Capture the cell that displays the provided text and extract its [X, Y] central coordinate. 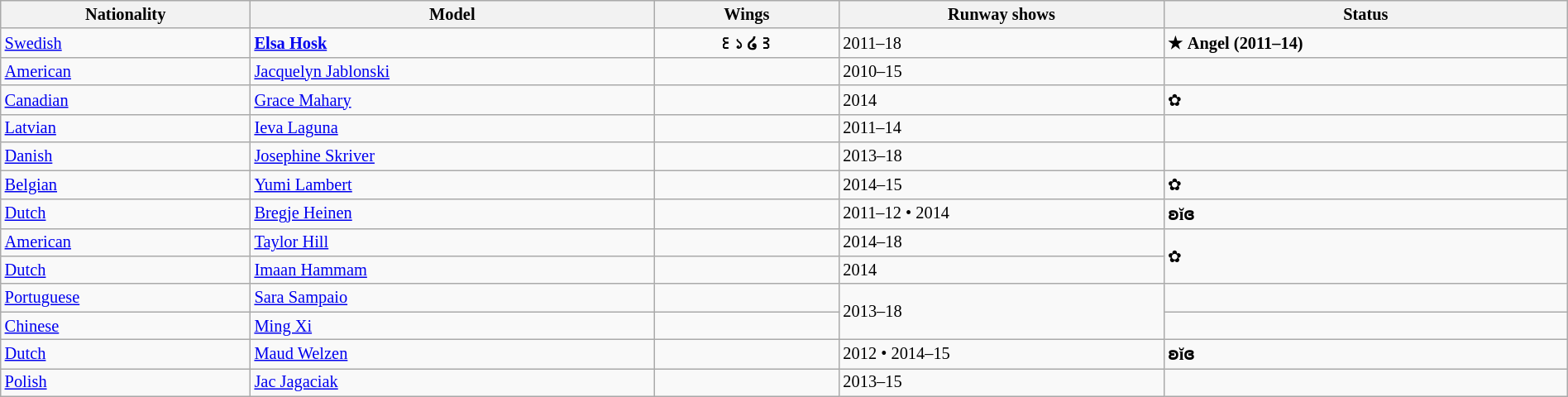
Yumi Lambert [453, 184]
Grace Mahary [453, 99]
Maud Welzen [453, 354]
Polish [126, 382]
Jacquelyn Jablonski [453, 71]
Jac Jagaciak [453, 382]
Taylor Hill [453, 242]
Canadian [126, 99]
Belgian [126, 184]
Bregje Heinen [453, 213]
Ming Xi [453, 326]
Sara Sampaio [453, 298]
2010–15 [1001, 71]
Model [453, 14]
2011–12 • 2014 [1001, 213]
Wings [746, 14]
Portuguese [126, 298]
Swedish [126, 43]
Chinese [126, 326]
2011–14 [1001, 128]
2014–18 [1001, 242]
Runway shows [1001, 14]
Nationality [126, 14]
2012 • 2014–15 [1001, 354]
Latvian [126, 128]
꒰১ ໒꒱ [746, 43]
Danish [126, 156]
Ieva Laguna [453, 128]
2014–15 [1001, 184]
★ Angel (2011–14) [1365, 43]
Elsa Hosk [453, 43]
Imaan Hammam [453, 270]
2011–18 [1001, 43]
Josephine Skriver [453, 156]
2013–15 [1001, 382]
Status [1365, 14]
